Scan for the cell matching the given text and deliver its [X, Y] coordinate at center. 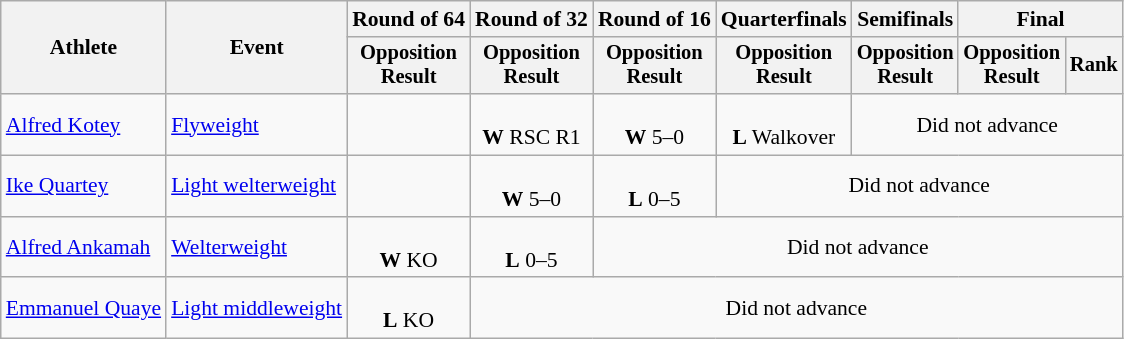
Semifinals [906, 19]
Flyweight [256, 124]
Light middleweight [256, 308]
Ike Quartey [84, 186]
Round of 64 [408, 19]
L KO [408, 308]
Athlete [84, 48]
W KO [408, 248]
Round of 16 [654, 19]
L Walkover [784, 124]
Welterweight [256, 248]
Light welterweight [256, 186]
Final [1040, 19]
Round of 32 [532, 19]
Event [256, 48]
Alfred Kotey [84, 124]
Quarterfinals [784, 19]
Rank [1094, 66]
Alfred Ankamah [84, 248]
W RSC R1 [532, 124]
Emmanuel Quaye [84, 308]
